Output the [x, y] coordinate of the center of the cell containing the given text.  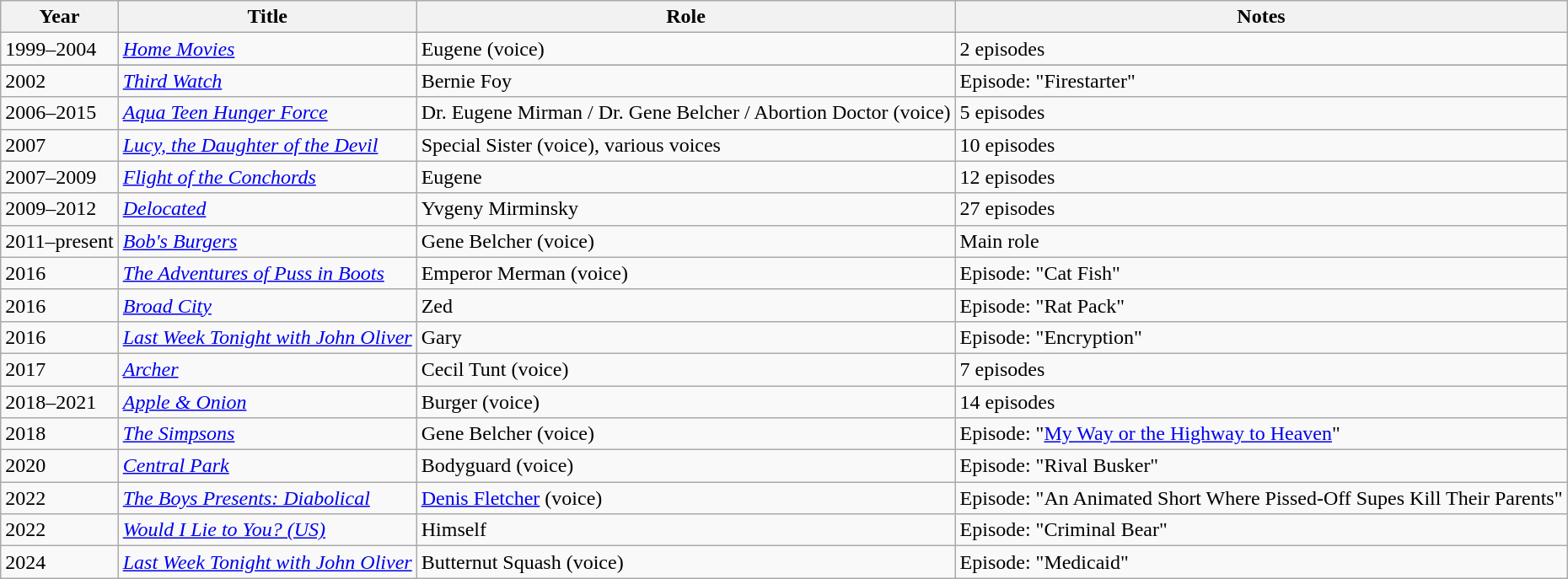
Broad City [267, 305]
Eugene (voice) [686, 49]
Emperor Merman (voice) [686, 273]
Episode: "Firestarter" [1261, 81]
Episode: "Encryption" [1261, 337]
Apple & Onion [267, 402]
Eugene [686, 177]
2018 [59, 434]
Episode: "Criminal Bear" [1261, 530]
2006–2015 [59, 113]
Episode: "Rival Busker" [1261, 466]
Episode: "An Animated Short Where Pissed-Off Supes Kill Their Parents" [1261, 498]
Would I Lie to You? (US) [267, 530]
Episode: "Rat Pack" [1261, 305]
The Boys Presents: Diabolical [267, 498]
2009–2012 [59, 209]
27 episodes [1261, 209]
Himself [686, 530]
2007–2009 [59, 177]
2011–present [59, 241]
Bob's Burgers [267, 241]
Third Watch [267, 81]
Bernie Foy [686, 81]
5 episodes [1261, 113]
Dr. Eugene Mirman / Dr. Gene Belcher / Abortion Doctor (voice) [686, 113]
Bodyguard (voice) [686, 466]
2002 [59, 81]
14 episodes [1261, 402]
Archer [267, 369]
The Simpsons [267, 434]
Year [59, 17]
Episode: "Cat Fish" [1261, 273]
Lucy, the Daughter of the Devil [267, 145]
2018–2021 [59, 402]
Gary [686, 337]
2024 [59, 562]
Central Park [267, 466]
Delocated [267, 209]
7 episodes [1261, 369]
Flight of the Conchords [267, 177]
Notes [1261, 17]
Main role [1261, 241]
Burger (voice) [686, 402]
Home Movies [267, 49]
Role [686, 17]
The Adventures of Puss in Boots [267, 273]
Zed [686, 305]
2 episodes [1261, 49]
2007 [59, 145]
Yvgeny Mirminsky [686, 209]
Aqua Teen Hunger Force [267, 113]
Special Sister (voice), various voices [686, 145]
1999–2004 [59, 49]
Butternut Squash (voice) [686, 562]
Episode: "My Way or the Highway to Heaven" [1261, 434]
12 episodes [1261, 177]
10 episodes [1261, 145]
2020 [59, 466]
Title [267, 17]
Cecil Tunt (voice) [686, 369]
Episode: "Medicaid" [1261, 562]
2017 [59, 369]
Denis Fletcher (voice) [686, 498]
